Return the (x, y) coordinate for the center point of the cell that contains the specified text.  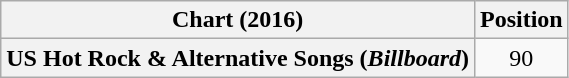
Position (521, 20)
90 (521, 58)
US Hot Rock & Alternative Songs (Billboard) (238, 58)
Chart (2016) (238, 20)
